Output the (x, y) coordinate of the center of the cell containing the given text.  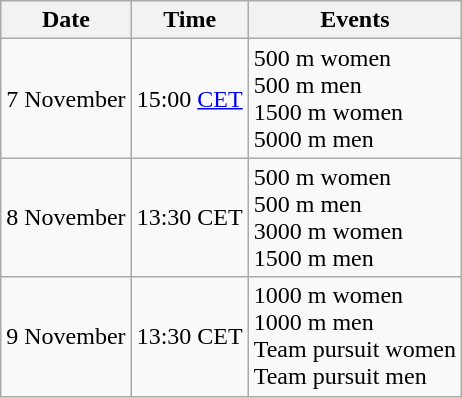
1000 m women1000 m menTeam pursuit womenTeam pursuit men (354, 336)
Events (354, 20)
500 m women500 m men3000 m women1500 m men (354, 218)
8 November (66, 218)
Time (190, 20)
500 m women500 m men1500 m women5000 m men (354, 98)
15:00 CET (190, 98)
7 November (66, 98)
9 November (66, 336)
Date (66, 20)
